Provide the [X, Y] coordinate of the cell's center where the given text is located.  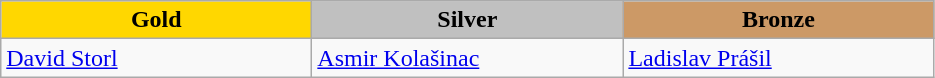
David Storl [156, 58]
Asmir Kolašinac [468, 58]
Bronze [778, 20]
Gold [156, 20]
Silver [468, 20]
Ladislav Prášil [778, 58]
